Extract the [x, y] coordinate from the center of the cell holding the provided text.  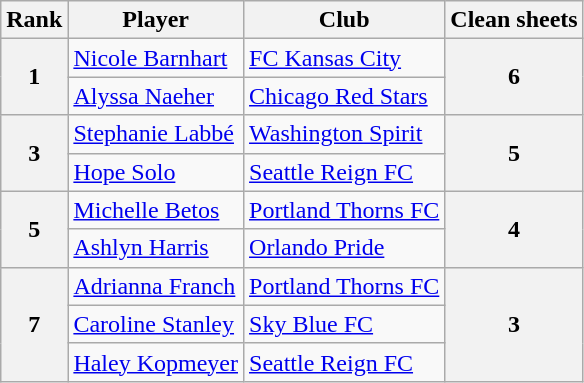
Caroline Stanley [156, 324]
4 [514, 229]
Washington Spirit [344, 134]
Hope Solo [156, 172]
Ashlyn Harris [156, 248]
Rank [34, 20]
Club [344, 20]
Adrianna Franch [156, 286]
Nicole Barnhart [156, 58]
Alyssa Naeher [156, 96]
Stephanie Labbé [156, 134]
Chicago Red Stars [344, 96]
1 [34, 77]
FC Kansas City [344, 58]
Clean sheets [514, 20]
Orlando Pride [344, 248]
6 [514, 77]
Sky Blue FC [344, 324]
7 [34, 324]
Haley Kopmeyer [156, 362]
Michelle Betos [156, 210]
Player [156, 20]
